For the text-containing cell, return its midpoint in (x, y) coordinate format. 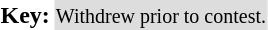
Withdrew prior to contest. (160, 15)
